Return the (x, y) coordinate for the center point of the cell that contains the specified text.  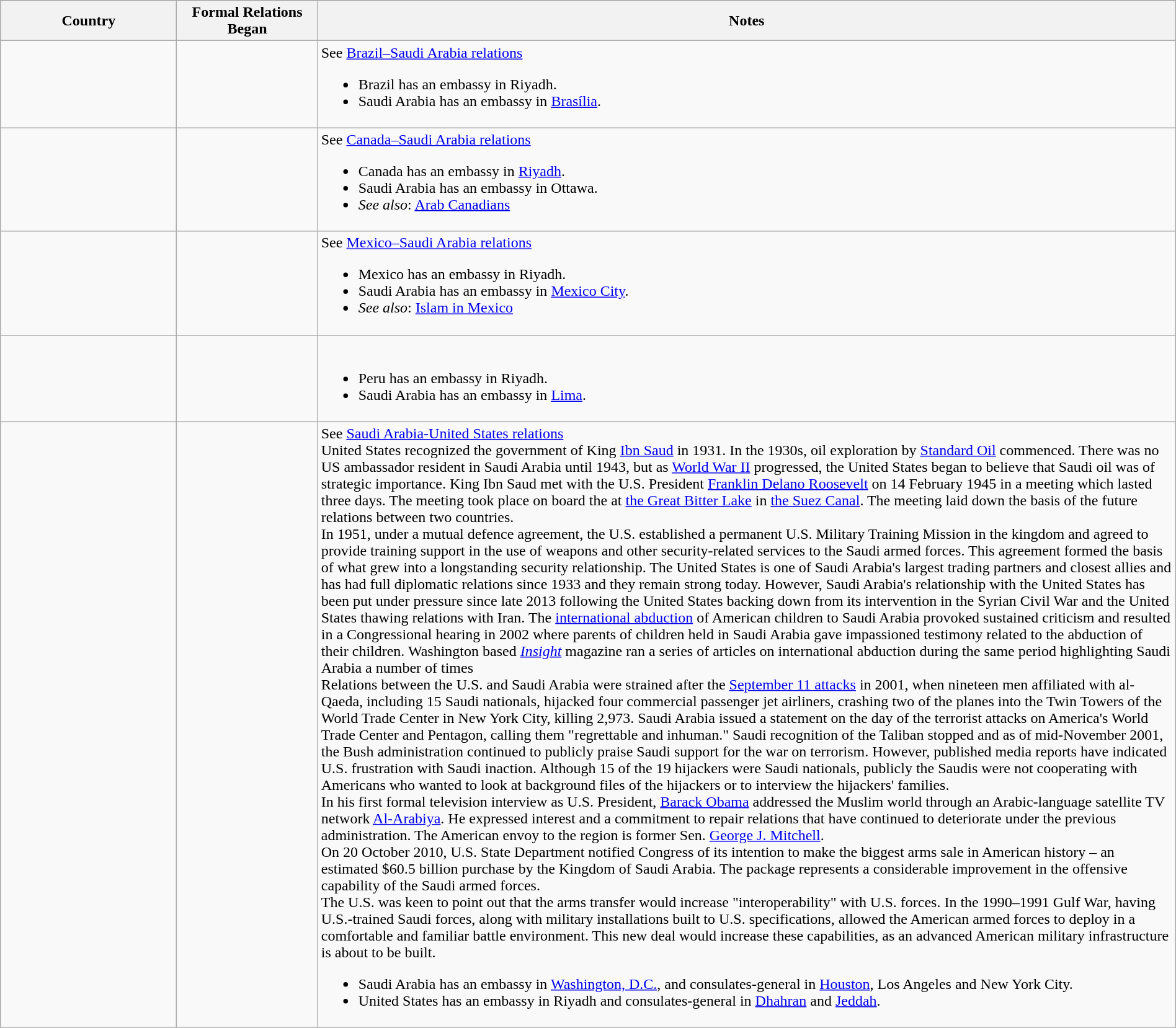
Country (89, 21)
Formal Relations Began (247, 21)
See Mexico–Saudi Arabia relationsMexico has an embassy in Riyadh.Saudi Arabia has an embassy in Mexico City.See also: Islam in Mexico (747, 283)
Notes (747, 21)
See Canada–Saudi Arabia relationsCanada has an embassy in Riyadh.Saudi Arabia has an embassy in Ottawa.See also: Arab Canadians (747, 180)
Peru has an embassy in Riyadh.Saudi Arabia has an embassy in Lima. (747, 378)
See Brazil–Saudi Arabia relationsBrazil has an embassy in Riyadh.Saudi Arabia has an embassy in Brasília. (747, 84)
